From the cell containing the given text, extract its center point as (x, y) coordinate. 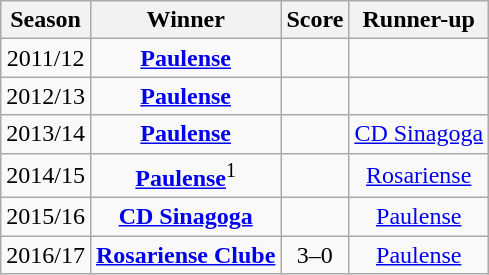
Rosariense Clube (185, 255)
2011/12 (46, 58)
Score (315, 20)
2013/14 (46, 134)
2014/15 (46, 176)
Rosariense (419, 176)
Winner (185, 20)
Paulense1 (185, 176)
2015/16 (46, 217)
3–0 (315, 255)
Runner-up (419, 20)
2012/13 (46, 96)
2016/17 (46, 255)
Season (46, 20)
